Return the (x, y) coordinate for the center point of the cell that contains the specified text.  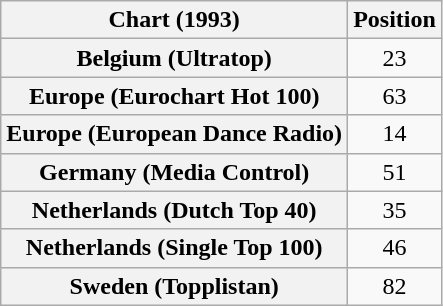
63 (395, 96)
Europe (European Dance Radio) (174, 134)
35 (395, 210)
46 (395, 248)
Europe (Eurochart Hot 100) (174, 96)
Netherlands (Dutch Top 40) (174, 210)
Belgium (Ultratop) (174, 58)
82 (395, 286)
Germany (Media Control) (174, 172)
Position (395, 20)
Netherlands (Single Top 100) (174, 248)
51 (395, 172)
23 (395, 58)
Chart (1993) (174, 20)
14 (395, 134)
Sweden (Topplistan) (174, 286)
